Return (x, y) of the center of cell containing provided text 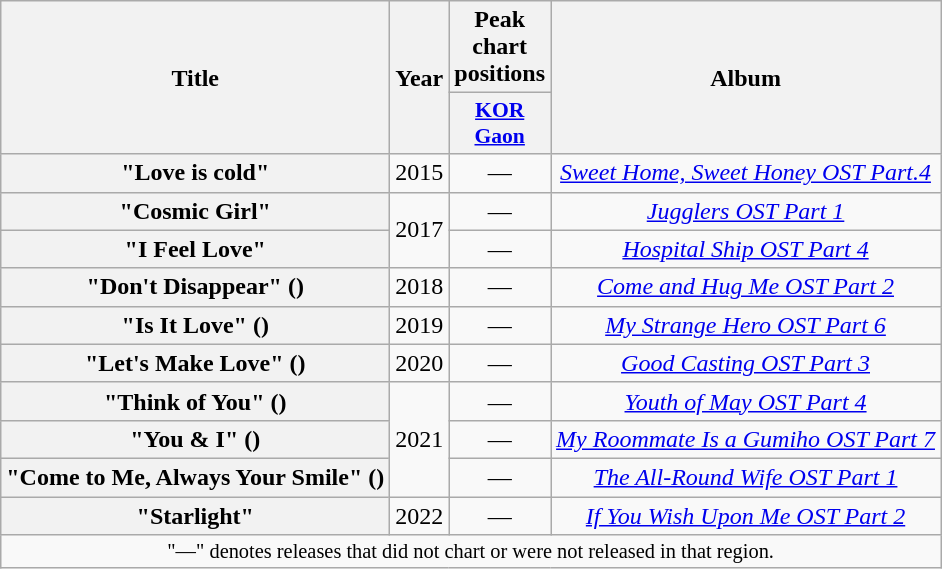
If You Wish Upon Me OST Part 2 (746, 515)
Come and Hug Me OST Part 2 (746, 287)
"Is It Love" () (196, 325)
"Think of You" () (196, 401)
Title (196, 78)
2015 (420, 173)
Sweet Home, Sweet Honey OST Part.4 (746, 173)
Album (746, 78)
"Come to Me, Always Your Smile" () (196, 477)
The All-Round Wife OST Part 1 (746, 477)
2017 (420, 230)
"Let's Make Love" () (196, 363)
My Roommate Is a Gumiho OST Part 7 (746, 439)
2018 (420, 287)
My Strange Hero OST Part 6 (746, 325)
"I Feel Love" (196, 249)
2019 (420, 325)
Youth of May OST Part 4 (746, 401)
2021 (420, 439)
Good Casting OST Part 3 (746, 363)
"—" denotes releases that did not chart or were not released in that region. (471, 552)
KORGaon (500, 124)
Year (420, 78)
"Love is cold" (196, 173)
"You & I" () (196, 439)
Jugglers OST Part 1 (746, 211)
"Starlight" (196, 515)
"Don't Disappear" () (196, 287)
2020 (420, 363)
Peak chart positions (500, 47)
Hospital Ship OST Part 4 (746, 249)
2022 (420, 515)
"Cosmic Girl" (196, 211)
